For the text-containing cell, return its midpoint in [x, y] coordinate format. 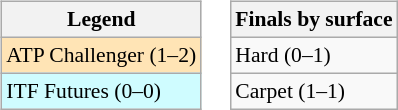
Carpet (1–1) [314, 91]
Finals by surface [314, 20]
Legend [101, 20]
Hard (0–1) [314, 55]
ITF Futures (0–0) [101, 91]
ATP Challenger (1–2) [101, 55]
